Locate the cell with the specified text and output its [X, Y] center coordinate. 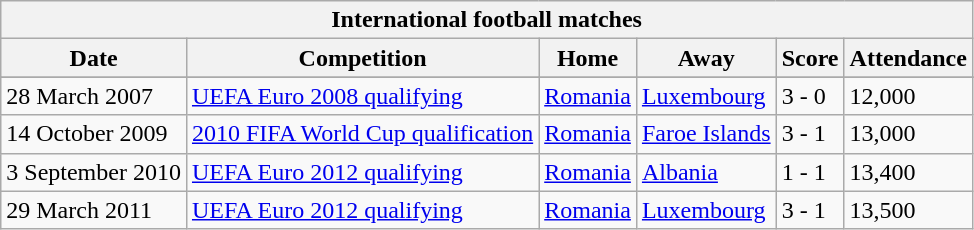
3 - 0 [810, 96]
3 September 2010 [94, 172]
12,000 [908, 96]
International football matches [487, 20]
Faroe Islands [706, 134]
Away [706, 58]
28 March 2007 [94, 96]
14 October 2009 [94, 134]
13,500 [908, 210]
13,000 [908, 134]
13,400 [908, 172]
2010 FIFA World Cup qualification [362, 134]
Attendance [908, 58]
1 - 1 [810, 172]
Competition [362, 58]
UEFA Euro 2008 qualifying [362, 96]
Date [94, 58]
Albania [706, 172]
Home [588, 58]
Score [810, 58]
29 March 2011 [94, 210]
